Return [X, Y] of the center of cell containing provided text 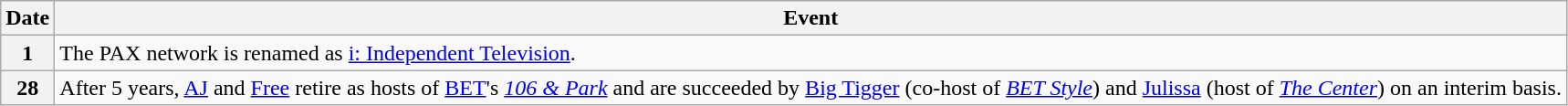
28 [27, 88]
Date [27, 18]
1 [27, 53]
The PAX network is renamed as i: Independent Television. [810, 53]
Event [810, 18]
